Locate the cell with the specified text and output its (x, y) center coordinate. 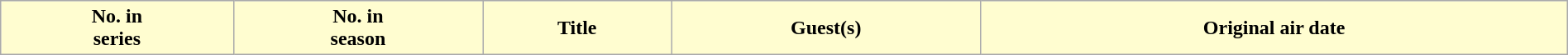
Original air date (1274, 28)
No. inseries (117, 28)
Guest(s) (826, 28)
Title (577, 28)
No. inseason (358, 28)
